Return [x, y] of the center of cell containing provided text 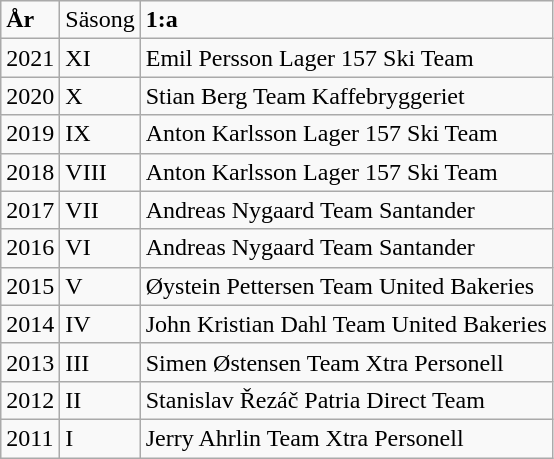
Jerry Ahrlin Team Xtra Personell [346, 438]
IX [100, 134]
Stanislav Řezáč Patria Direct Team [346, 400]
XI [100, 58]
VIII [100, 172]
2011 [30, 438]
X [100, 96]
2017 [30, 210]
2015 [30, 286]
Stian Berg Team Kaffebryggeriet [346, 96]
2020 [30, 96]
I [100, 438]
Simen Østensen Team Xtra Personell [346, 362]
1:a [346, 20]
Øystein Pettersen Team United Bakeries [346, 286]
V [100, 286]
Säsong [100, 20]
År [30, 20]
2021 [30, 58]
Emil Persson Lager 157 Ski Team [346, 58]
VII [100, 210]
VI [100, 248]
2019 [30, 134]
III [100, 362]
2014 [30, 324]
II [100, 400]
IV [100, 324]
2018 [30, 172]
2012 [30, 400]
2016 [30, 248]
John Kristian Dahl Team United Bakeries [346, 324]
2013 [30, 362]
